Extract the [X, Y] coordinate from the center of the cell holding the provided text.  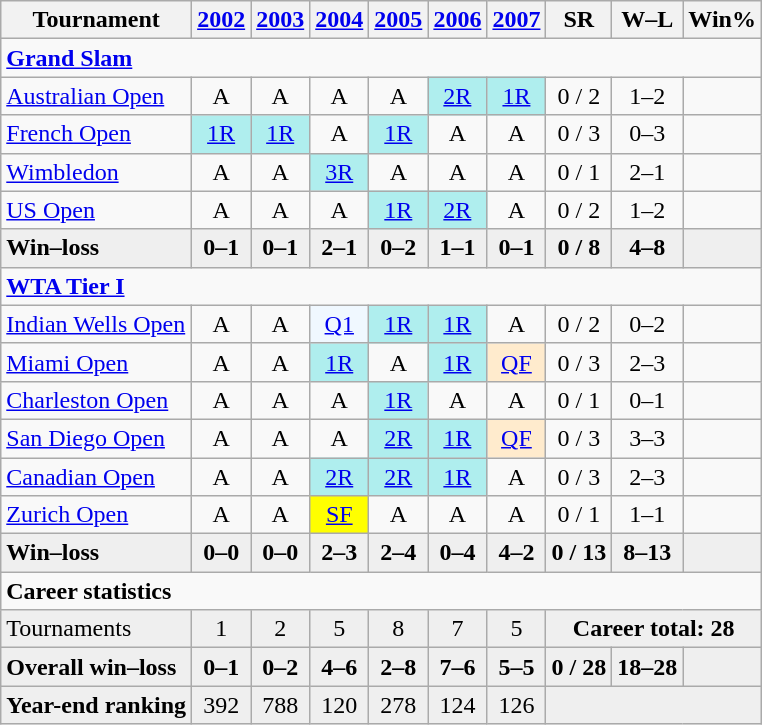
Year-end ranking [96, 705]
2–8 [398, 667]
5–5 [516, 667]
392 [222, 705]
0–3 [648, 134]
3–3 [648, 438]
Canadian Open [96, 477]
7 [458, 629]
Tournaments [96, 629]
Indian Wells Open [96, 324]
Q1 [340, 324]
Australian Open [96, 96]
4–6 [340, 667]
0–4 [458, 553]
2 [280, 629]
8–13 [648, 553]
4–2 [516, 553]
1 [222, 629]
278 [398, 705]
Win% [722, 20]
2005 [398, 20]
120 [340, 705]
Charleston Open [96, 400]
SR [579, 20]
2006 [458, 20]
7–6 [458, 667]
18–28 [648, 667]
SF [340, 515]
WTA Tier I [382, 286]
US Open [96, 210]
2004 [340, 20]
8 [398, 629]
2–4 [398, 553]
W–L [648, 20]
Career statistics [382, 591]
Zurich Open [96, 515]
Tournament [96, 20]
788 [280, 705]
3R [340, 172]
Career total: 28 [654, 629]
Miami Open [96, 362]
4–8 [648, 248]
San Diego Open [96, 438]
0 / 8 [579, 248]
2002 [222, 20]
2003 [280, 20]
126 [516, 705]
French Open [96, 134]
0 / 28 [579, 667]
0 / 13 [579, 553]
2007 [516, 20]
Wimbledon [96, 172]
Overall win–loss [96, 667]
124 [458, 705]
Grand Slam [382, 58]
